Locate the cell with the specified text and output its [x, y] center coordinate. 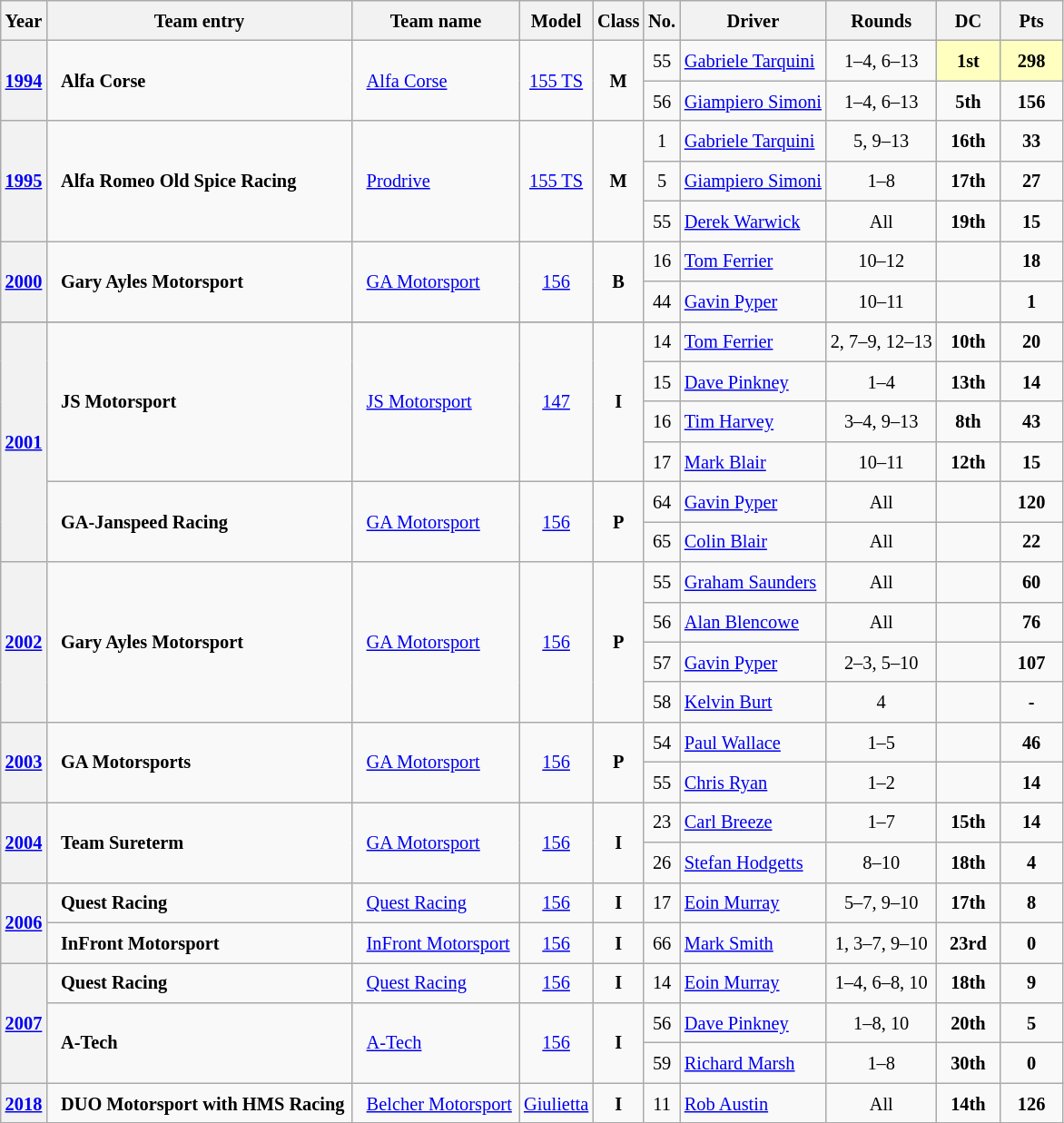
54 [662, 742]
23 [662, 822]
23rd [969, 942]
3–4, 9–13 [882, 421]
Mark Blair [754, 461]
1994 [24, 80]
76 [1031, 622]
2002 [24, 643]
1–2 [882, 782]
Kelvin Burt [754, 702]
2004 [24, 842]
Tim Harvey [754, 421]
1st [969, 60]
65 [662, 541]
11 [662, 1103]
1–7 [882, 822]
Stefan Hodgetts [754, 862]
19th [969, 221]
Team name [436, 20]
2, 7–9, 12–13 [882, 341]
43 [1031, 421]
15th [969, 822]
2000 [24, 281]
Chris Ryan [754, 782]
64 [662, 501]
DC [969, 20]
9 [1031, 982]
Pts [1031, 20]
DUO Motorsport with HMS Racing [200, 1103]
5th [969, 101]
20th [969, 1022]
Colin Blair [754, 541]
33 [1031, 141]
Carl Breeze [754, 822]
26 [662, 862]
Belcher Motorsport [436, 1103]
Driver [754, 20]
46 [1031, 742]
Year [24, 20]
No. [662, 20]
13th [969, 381]
58 [662, 702]
5, 9–13 [882, 141]
Team Sureterm [200, 842]
8th [969, 421]
10–12 [882, 261]
30th [969, 1062]
2007 [24, 1022]
2018 [24, 1103]
Rounds [882, 20]
66 [662, 942]
57 [662, 662]
298 [1031, 60]
2006 [24, 922]
2003 [24, 762]
1, 3–7, 9–10 [882, 942]
Richard Marsh [754, 1062]
1995 [24, 181]
16th [969, 141]
Alfa Romeo Old Spice Racing [200, 181]
- [1031, 702]
44 [662, 300]
22 [1031, 541]
Derek Warwick [754, 221]
GA Motorsports [200, 762]
10th [969, 341]
8–10 [882, 862]
Rob Austin [754, 1103]
GA-Janspeed Racing [200, 521]
Paul Wallace [754, 742]
Graham Saunders [754, 582]
1–4 [882, 381]
B [618, 281]
Model [556, 20]
1–5 [882, 742]
Prodrive [436, 181]
27 [1031, 181]
59 [662, 1062]
Alan Blencowe [754, 622]
147 [556, 401]
18 [1031, 261]
Mark Smith [754, 942]
14th [969, 1103]
Giulietta [556, 1103]
120 [1031, 501]
20 [1031, 341]
126 [1031, 1103]
8 [1031, 902]
Class [618, 20]
2–3, 5–10 [882, 662]
5–7, 9–10 [882, 902]
107 [1031, 662]
1–8, 10 [882, 1022]
1–4, 6–8, 10 [882, 982]
12th [969, 461]
60 [1031, 582]
Team entry [200, 20]
2001 [24, 441]
